Output the (x, y) coordinate of the center of the cell containing the given text.  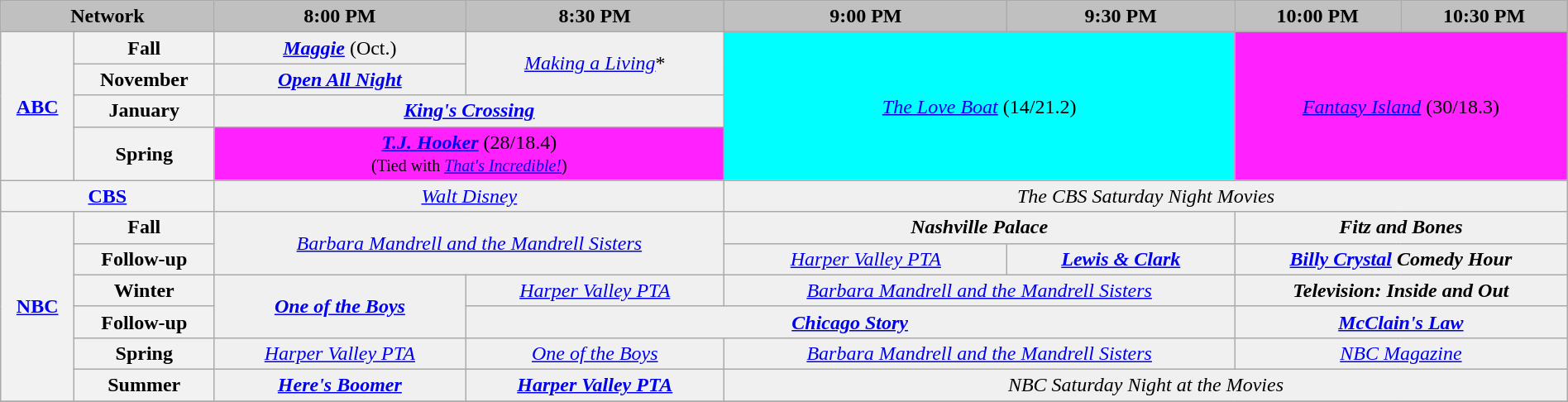
9:30 PM (1121, 17)
NBC Saturday Night at the Movies (1146, 385)
NBC Magazine (1401, 353)
Television: Inside and Out (1401, 290)
Fitz and Bones (1401, 227)
Billy Crystal Comedy Hour (1401, 259)
NBC (38, 306)
10:00 PM (1318, 17)
McClain's Law (1401, 322)
9:00 PM (866, 17)
Here's Boomer (340, 385)
ABC (38, 106)
Fantasy Island (30/18.3) (1401, 106)
Walt Disney (470, 196)
The Love Boat (14/21.2) (979, 106)
Winter (144, 290)
Chicago Story (850, 322)
King's Crossing (470, 111)
Lewis & Clark (1121, 259)
The CBS Saturday Night Movies (1146, 196)
January (144, 111)
Nashville Palace (979, 227)
Open All Night (340, 79)
10:30 PM (1484, 17)
Making a Living* (595, 64)
Maggie (Oct.) (340, 48)
8:00 PM (340, 17)
November (144, 79)
Network (108, 17)
CBS (108, 196)
Summer (144, 385)
8:30 PM (595, 17)
T.J. Hooker (28/18.4)(Tied with That's Incredible!) (470, 154)
